Search for the cell housing the specified text and yield its (X, Y) center coordinate. 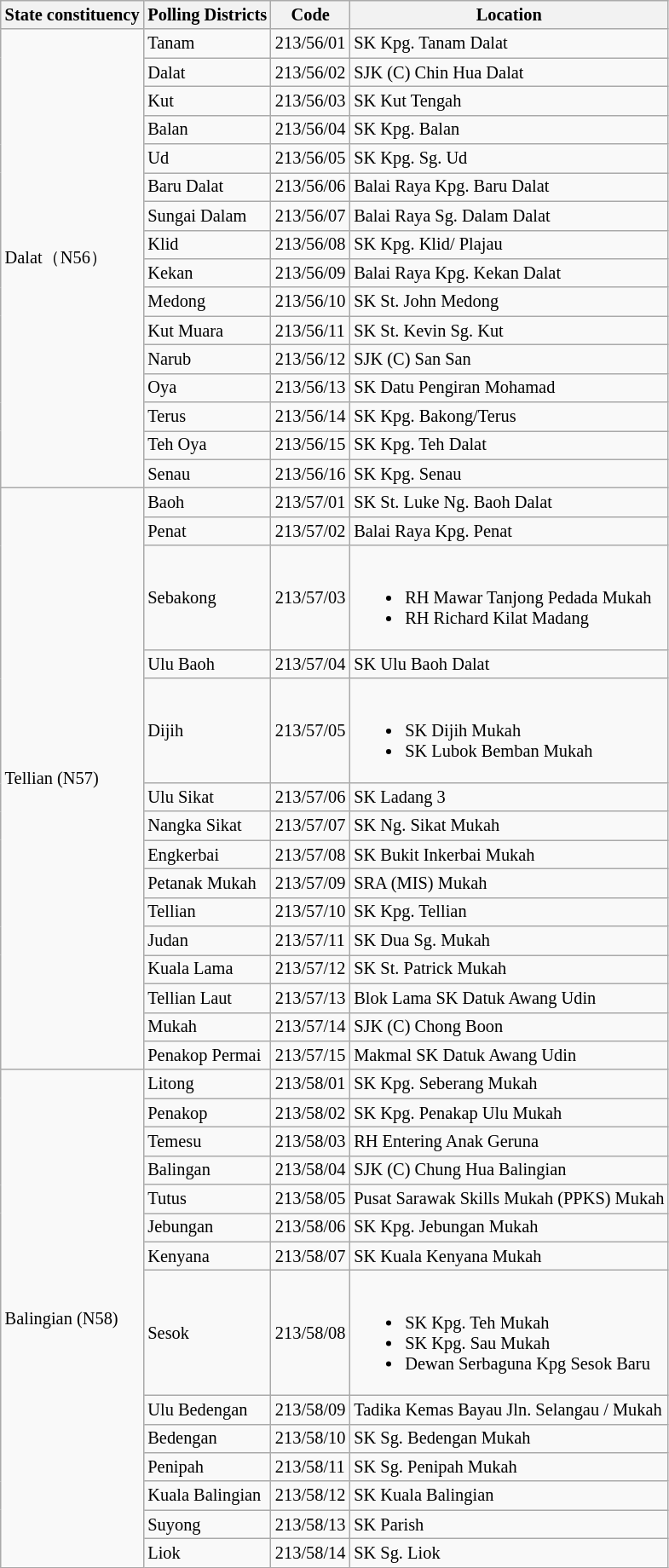
Sungai Dalam (207, 216)
SK Kpg. Klid/ Plajau (509, 245)
213/56/06 (310, 187)
Teh Oya (207, 445)
Kut Muara (207, 331)
213/58/04 (310, 1170)
213/57/08 (310, 855)
Jebungan (207, 1227)
Penakop (207, 1113)
Litong (207, 1084)
213/58/02 (310, 1113)
Narub (207, 359)
Makmal SK Datuk Awang Udin (509, 1055)
SK Kuala Kenyana Mukah (509, 1256)
213/58/06 (310, 1227)
Baru Dalat (207, 187)
213/57/05 (310, 730)
213/56/08 (310, 245)
Liok (207, 1553)
Dalat（N56） (72, 258)
SK Kpg. Teh Dalat (509, 445)
213/56/02 (310, 72)
Penat (207, 531)
SK St. Patrick Mukah (509, 969)
SK Dua Sg. Mukah (509, 941)
213/57/13 (310, 998)
213/58/10 (310, 1438)
Ulu Bedengan (207, 1409)
213/56/11 (310, 331)
SJK (C) Chung Hua Balingian (509, 1170)
213/57/04 (310, 664)
213/58/09 (310, 1409)
Suyong (207, 1525)
Kenyana (207, 1256)
Petanak Mukah (207, 883)
RH Mawar Tanjong Pedada MukahRH Richard Kilat Madang (509, 597)
SK Kpg. Seberang Mukah (509, 1084)
SK Sg. Penipah Mukah (509, 1467)
Ud (207, 159)
213/56/07 (310, 216)
Dijih (207, 730)
Dalat (207, 72)
213/57/09 (310, 883)
State constituency (72, 14)
213/57/11 (310, 941)
Kut (207, 101)
Nangka Sikat (207, 826)
Pusat Sarawak Skills Mukah (PPKS) Mukah (509, 1199)
SK Kpg. Teh MukahSK Kpg. Sau MukahDewan Serbaguna Kpg Sesok Baru (509, 1332)
213/57/14 (310, 1027)
SJK (C) Chong Boon (509, 1027)
Balai Raya Kpg. Kekan Dalat (509, 273)
213/58/13 (310, 1525)
213/56/16 (310, 474)
213/58/07 (310, 1256)
SK Kpg. Bakong/Terus (509, 417)
SK Kpg. Tellian (509, 912)
SK Sg. Bedengan Mukah (509, 1438)
213/56/15 (310, 445)
Balingian (N58) (72, 1318)
213/56/03 (310, 101)
Medong (207, 302)
213/57/01 (310, 502)
SK Kut Tengah (509, 101)
213/58/14 (310, 1553)
SRA (MIS) Mukah (509, 883)
213/56/13 (310, 388)
213/56/09 (310, 273)
Tellian (N57) (72, 778)
SK Kpg. Senau (509, 474)
213/57/02 (310, 531)
Temesu (207, 1141)
SK Datu Pengiran Mohamad (509, 388)
213/57/07 (310, 826)
Tellian Laut (207, 998)
Blok Lama SK Datuk Awang Udin (509, 998)
213/56/12 (310, 359)
Oya (207, 388)
Judan (207, 941)
Penipah (207, 1467)
213/56/04 (310, 130)
Balai Raya Kpg. Penat (509, 531)
213/56/14 (310, 417)
213/57/12 (310, 969)
Sesok (207, 1332)
213/57/10 (310, 912)
SK Sg. Liok (509, 1553)
213/56/10 (310, 302)
Ulu Baoh (207, 664)
Kuala Balingian (207, 1496)
213/58/01 (310, 1084)
SK Kpg. Jebungan Mukah (509, 1227)
SJK (C) San San (509, 359)
Tutus (207, 1199)
Balan (207, 130)
SK Kuala Balingian (509, 1496)
Penakop Permai (207, 1055)
213/57/06 (310, 797)
213/58/03 (310, 1141)
SK Kpg. Tanam Dalat (509, 43)
Mukah (207, 1027)
213/56/01 (310, 43)
213/58/08 (310, 1332)
SK St. Luke Ng. Baoh Dalat (509, 502)
Baoh (207, 502)
SK Ulu Baoh Dalat (509, 664)
Senau (207, 474)
Sebakong (207, 597)
SJK (C) Chin Hua Dalat (509, 72)
SK Kpg. Sg. Ud (509, 159)
213/57/03 (310, 597)
Polling Districts (207, 14)
SK Ladang 3 (509, 797)
Klid (207, 245)
213/56/05 (310, 159)
Tellian (207, 912)
SK Dijih MukahSK Lubok Bemban Mukah (509, 730)
Code (310, 14)
Ulu Sikat (207, 797)
Tadika Kemas Bayau Jln. Selangau / Mukah (509, 1409)
SK Ng. Sikat Mukah (509, 826)
Bedengan (207, 1438)
213/58/05 (310, 1199)
Balingan (207, 1170)
SK St. John Medong (509, 302)
213/58/12 (310, 1496)
SK Bukit Inkerbai Mukah (509, 855)
Balai Raya Sg. Dalam Dalat (509, 216)
SK Parish (509, 1525)
213/57/15 (310, 1055)
Kuala Lama (207, 969)
Balai Raya Kpg. Baru Dalat (509, 187)
Location (509, 14)
Kekan (207, 273)
213/58/11 (310, 1467)
SK Kpg. Penakap Ulu Mukah (509, 1113)
RH Entering Anak Geruna (509, 1141)
Terus (207, 417)
Tanam (207, 43)
SK Kpg. Balan (509, 130)
Engkerbai (207, 855)
SK St. Kevin Sg. Kut (509, 331)
